Return (X, Y) of the center of cell containing provided text 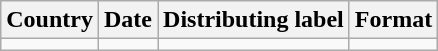
Distributing label (254, 20)
Date (128, 20)
Country (50, 20)
Format (393, 20)
